Capture the cell that displays the provided text and extract its [X, Y] central coordinate. 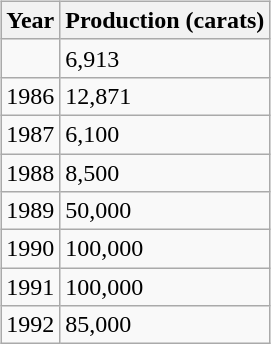
1986 [30, 96]
6,100 [165, 134]
1991 [30, 287]
8,500 [165, 173]
1988 [30, 173]
1989 [30, 211]
Production (carats) [165, 20]
6,913 [165, 58]
Year [30, 20]
12,871 [165, 96]
1990 [30, 249]
1987 [30, 134]
50,000 [165, 211]
1992 [30, 325]
85,000 [165, 325]
